Output the [X, Y] coordinate of the center of the cell containing the given text.  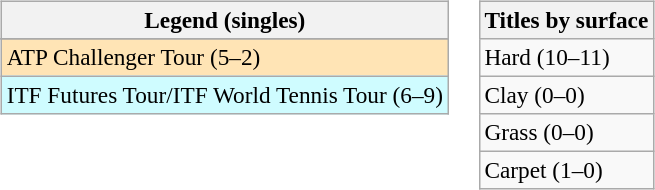
ITF Futures Tour/ITF World Tennis Tour (6–9) [224, 95]
ATP Challenger Tour (5–2) [224, 57]
Carpet (1–0) [566, 171]
Grass (0–0) [566, 133]
Titles by surface [566, 20]
Clay (0–0) [566, 95]
Legend (singles) [224, 20]
Hard (10–11) [566, 57]
